Find where the given text appears and provide that cell's center as [x, y] coordinate. 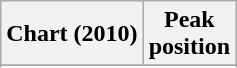
Chart (2010) [72, 34]
Peakposition [189, 34]
